Provide the [x, y] coordinate of the cell's center where the given text is located.  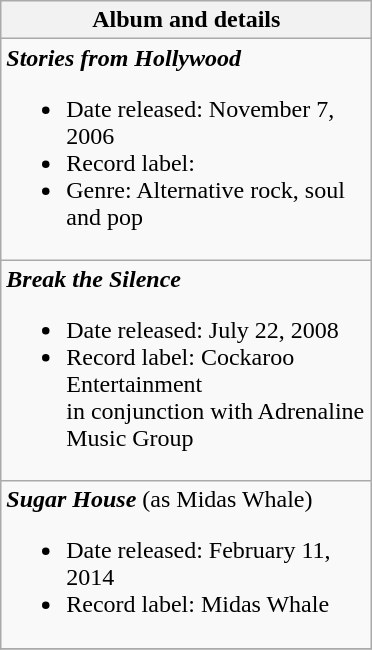
Sugar House (as Midas Whale)Date released: February 11, 2014Record label: Midas Whale [186, 564]
Break the SilenceDate released: July 22, 2008Record label: Cockaroo Entertainment in conjunction with Adrenaline Music Group [186, 370]
Album and details [186, 20]
Stories from HollywoodDate released: November 7, 2006Record label:Genre: Alternative rock, soul and pop [186, 150]
